From the cell containing the given text, extract its center point as (X, Y) coordinate. 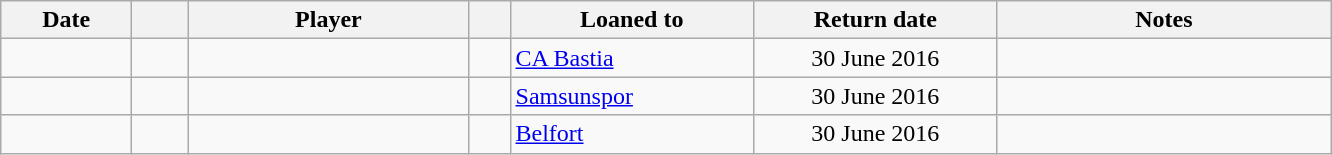
Loaned to (632, 20)
Notes (1164, 20)
Date (66, 20)
Return date (876, 20)
CA Bastia (632, 58)
Belfort (632, 134)
Samsunspor (632, 96)
Player (328, 20)
